Provide the (X, Y) coordinate of the cell's center where the given text is located.  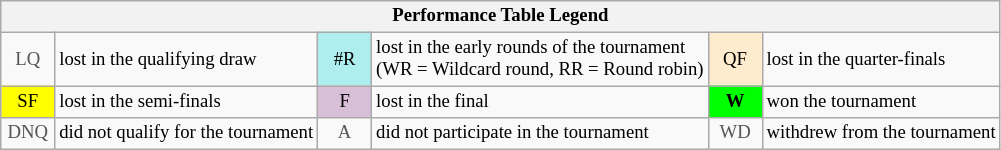
lost in the qualifying draw (186, 60)
lost in the early rounds of the tournament(WR = Wildcard round, RR = Round robin) (540, 60)
WD (735, 134)
did not participate in the tournament (540, 134)
#R (345, 60)
Performance Table Legend (500, 16)
withdrew from the tournament (881, 134)
QF (735, 60)
lost in the final (540, 102)
lost in the quarter-finals (881, 60)
SF (28, 102)
DNQ (28, 134)
won the tournament (881, 102)
F (345, 102)
W (735, 102)
A (345, 134)
did not qualify for the tournament (186, 134)
lost in the semi-finals (186, 102)
LQ (28, 60)
